From the cell containing the given text, extract its center point as (x, y) coordinate. 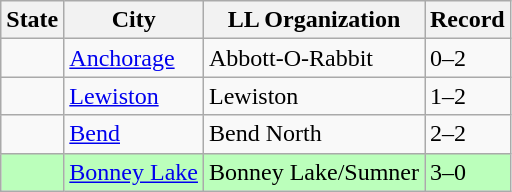
Abbott-O-Rabbit (314, 58)
LL Organization (314, 20)
0–2 (467, 58)
Bend (134, 134)
2–2 (467, 134)
Record (467, 20)
Anchorage (134, 58)
Bonney Lake (134, 172)
Bend North (314, 134)
3–0 (467, 172)
1–2 (467, 96)
State (32, 20)
City (134, 20)
Bonney Lake/Sumner (314, 172)
